Find where the given text appears and provide that cell's center as [X, Y] coordinate. 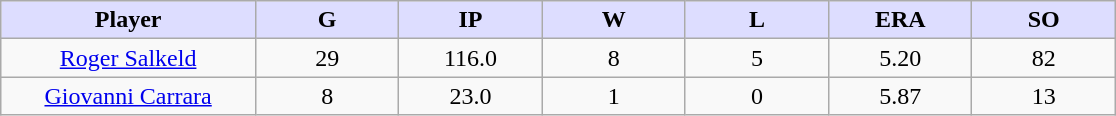
Giovanni Carrara [128, 96]
Player [128, 20]
G [326, 20]
29 [326, 58]
ERA [900, 20]
82 [1044, 58]
0 [756, 96]
23.0 [470, 96]
13 [1044, 96]
W [614, 20]
SO [1044, 20]
Roger Salkeld [128, 58]
L [756, 20]
5 [756, 58]
5.87 [900, 96]
5.20 [900, 58]
1 [614, 96]
116.0 [470, 58]
IP [470, 20]
